Search for the cell housing the specified text and yield its (X, Y) center coordinate. 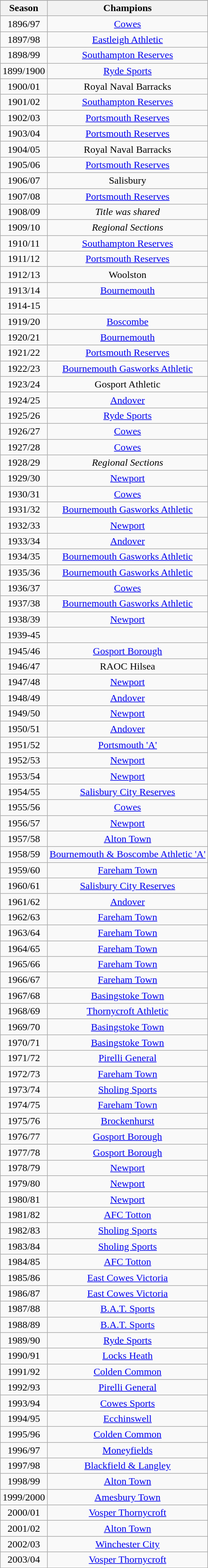
1980/81 (24, 1199)
1963/64 (24, 933)
Season (24, 8)
2003/04 (24, 1560)
1952/53 (24, 761)
1936/37 (24, 588)
Woolston (127, 275)
1976/77 (24, 1136)
1994/95 (24, 1419)
1967/68 (24, 996)
1907/08 (24, 196)
Champions (127, 8)
1966/67 (24, 980)
1904/05 (24, 149)
Eastleigh Athletic (127, 40)
1928/29 (24, 463)
Gosport Athletic (127, 384)
1972/73 (24, 1074)
1998/99 (24, 1482)
1960/61 (24, 886)
Cowes Sports (127, 1403)
1991/92 (24, 1372)
1910/11 (24, 243)
1902/03 (24, 118)
1903/04 (24, 133)
1938/39 (24, 619)
1901/02 (24, 102)
1996/97 (24, 1450)
1948/49 (24, 698)
1925/26 (24, 415)
1968/69 (24, 1011)
Portsmouth 'A' (127, 745)
1954/55 (24, 792)
1989/90 (24, 1340)
1913/14 (24, 290)
1957/58 (24, 839)
1908/09 (24, 212)
1947/48 (24, 682)
1922/23 (24, 369)
1961/62 (24, 901)
1984/85 (24, 1262)
1934/35 (24, 557)
1975/76 (24, 1121)
1979/80 (24, 1183)
1971/72 (24, 1058)
1973/74 (24, 1090)
1914-15 (24, 306)
Salisbury (127, 180)
1909/10 (24, 228)
1939-45 (24, 635)
2000/01 (24, 1513)
1956/57 (24, 823)
Brockenhurst (127, 1121)
1997/98 (24, 1466)
1987/88 (24, 1309)
Locks Heath (127, 1356)
1988/89 (24, 1325)
Moneyfields (127, 1450)
1920/21 (24, 337)
1921/22 (24, 353)
1951/52 (24, 745)
1932/33 (24, 525)
1992/93 (24, 1387)
Thornycroft Athletic (127, 1011)
1981/82 (24, 1215)
1896/97 (24, 24)
1959/60 (24, 870)
Winchester City (127, 1544)
1962/63 (24, 917)
1900/01 (24, 86)
1897/98 (24, 40)
1955/56 (24, 807)
Blackfield & Langley (127, 1466)
2002/03 (24, 1544)
1977/78 (24, 1152)
1927/28 (24, 447)
1999/2000 (24, 1497)
1935/36 (24, 572)
1995/96 (24, 1434)
1990/91 (24, 1356)
1923/24 (24, 384)
Amesbury Town (127, 1497)
1931/32 (24, 510)
1985/86 (24, 1278)
1953/54 (24, 776)
1982/83 (24, 1231)
1958/59 (24, 854)
1970/71 (24, 1043)
1969/70 (24, 1027)
1899/1900 (24, 71)
RAOC Hilsea (127, 666)
1929/30 (24, 478)
1930/31 (24, 494)
1965/66 (24, 964)
1949/50 (24, 714)
2001/02 (24, 1528)
1912/13 (24, 275)
1905/06 (24, 165)
1919/20 (24, 322)
1986/87 (24, 1293)
1946/47 (24, 666)
1950/51 (24, 729)
1898/99 (24, 55)
Bournemouth & Boscombe Athletic 'A' (127, 854)
1937/38 (24, 604)
1933/34 (24, 541)
Boscombe (127, 322)
Title was shared (127, 212)
1924/25 (24, 400)
1964/65 (24, 948)
1978/79 (24, 1168)
1906/07 (24, 180)
1983/84 (24, 1246)
Ecchinswell (127, 1419)
1926/27 (24, 431)
1974/75 (24, 1105)
1945/46 (24, 651)
1993/94 (24, 1403)
1911/12 (24, 259)
